Output the (x, y) coordinate of the center of the cell containing the given text.  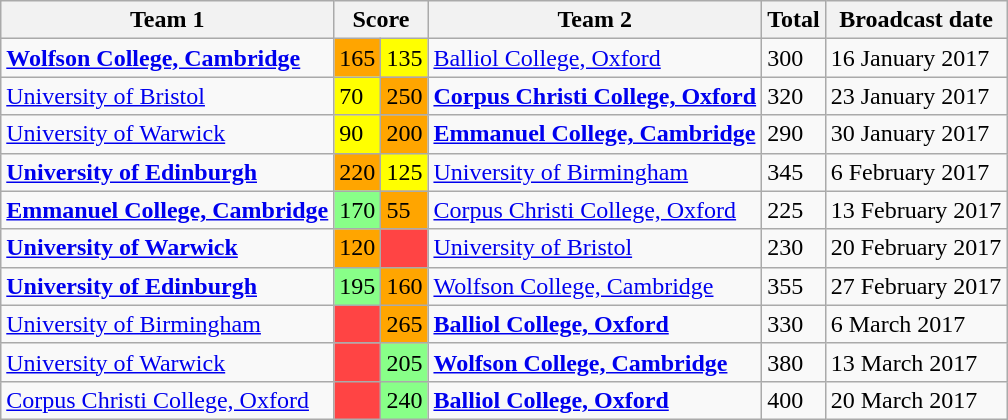
170 (358, 210)
13 February 2017 (916, 210)
16 January 2017 (916, 58)
70 (358, 96)
160 (404, 286)
380 (794, 362)
Team 2 (595, 20)
30 January 2017 (916, 134)
135 (404, 58)
205 (404, 362)
300 (794, 58)
240 (404, 400)
400 (794, 400)
90 (358, 134)
27 February 2017 (916, 286)
Broadcast date (916, 20)
220 (358, 172)
265 (404, 324)
165 (358, 58)
250 (404, 96)
355 (794, 286)
225 (794, 210)
195 (358, 286)
20 February 2017 (916, 248)
200 (404, 134)
230 (794, 248)
Score (381, 20)
13 March 2017 (916, 362)
6 February 2017 (916, 172)
20 March 2017 (916, 400)
345 (794, 172)
Team 1 (168, 20)
125 (404, 172)
330 (794, 324)
320 (794, 96)
Total (794, 20)
23 January 2017 (916, 96)
120 (358, 248)
55 (404, 210)
6 March 2017 (916, 324)
290 (794, 134)
